Determine the [X, Y] coordinate at the center of the cell enclosing the given text.  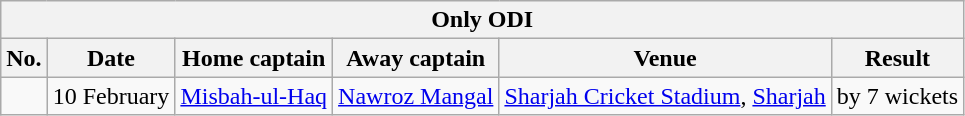
Only ODI [482, 20]
Nawroz Mangal [416, 96]
Result [897, 58]
by 7 wickets [897, 96]
Venue [665, 58]
Away captain [416, 58]
Sharjah Cricket Stadium, Sharjah [665, 96]
Date [111, 58]
10 February [111, 96]
Home captain [254, 58]
Misbah-ul-Haq [254, 96]
No. [24, 58]
